Locate the cell with the specified text and output its (x, y) center coordinate. 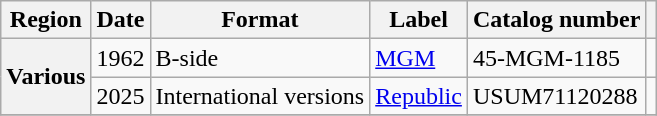
USUM71120288 (556, 96)
1962 (120, 58)
Format (260, 20)
2025 (120, 96)
45-MGM-1185 (556, 58)
International versions (260, 96)
Label (419, 20)
B-side (260, 58)
Republic (419, 96)
Date (120, 20)
Various (46, 77)
Region (46, 20)
Catalog number (556, 20)
MGM (419, 58)
